Identify which cell holds the provided text, then report its (x, y) central coordinate. 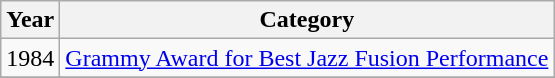
Category (307, 20)
Grammy Award for Best Jazz Fusion Performance (307, 58)
Year (30, 20)
1984 (30, 58)
